Provide the [x, y] coordinate of the cell's center where the given text is located.  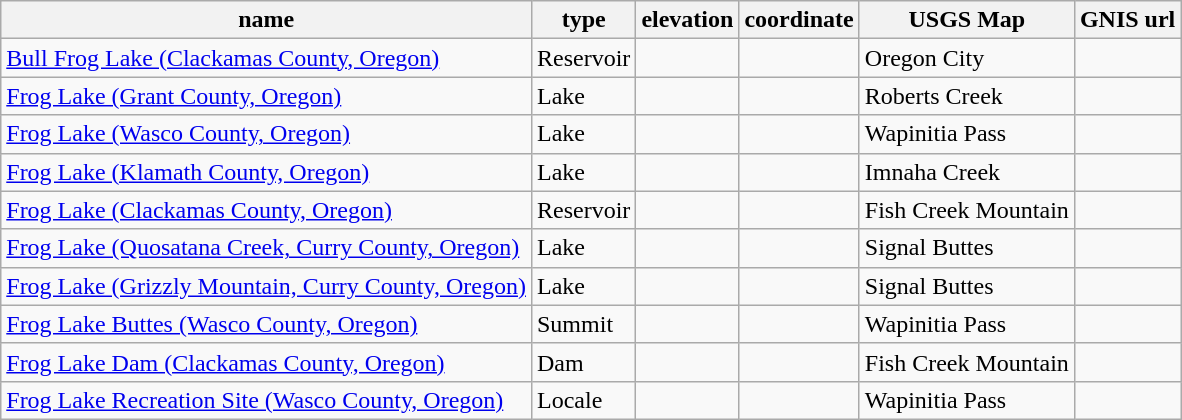
Frog Lake Dam (Clackamas County, Oregon) [266, 362]
Dam [583, 362]
Frog Lake (Clackamas County, Oregon) [266, 210]
Frog Lake (Klamath County, Oregon) [266, 172]
type [583, 20]
Roberts Creek [966, 96]
Frog Lake (Grizzly Mountain, Curry County, Oregon) [266, 286]
Locale [583, 400]
coordinate [799, 20]
name [266, 20]
GNIS url [1127, 20]
Bull Frog Lake (Clackamas County, Oregon) [266, 58]
Frog Lake Buttes (Wasco County, Oregon) [266, 324]
Frog Lake (Wasco County, Oregon) [266, 134]
elevation [688, 20]
Imnaha Creek [966, 172]
Frog Lake (Quosatana Creek, Curry County, Oregon) [266, 248]
Frog Lake (Grant County, Oregon) [266, 96]
Summit [583, 324]
USGS Map [966, 20]
Oregon City [966, 58]
Frog Lake Recreation Site (Wasco County, Oregon) [266, 400]
